Determine the (X, Y) coordinate at the center of the cell enclosing the given text.  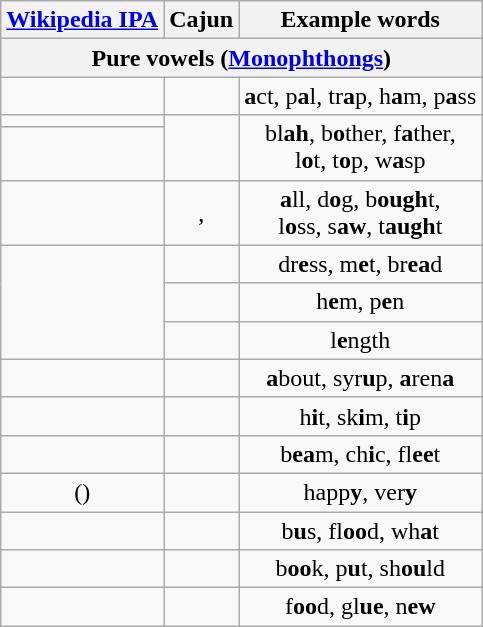
length (360, 340)
Wikipedia IPA (82, 20)
bus, flood, what (360, 531)
all, dog, bought,loss, saw, taught (360, 212)
() (82, 492)
Example words (360, 20)
hit, skim, tip (360, 416)
beam, chic, fleet (360, 454)
hem, pen (360, 302)
dress, met, bread (360, 264)
food, glue, new (360, 607)
Pure vowels (Monophthongs) (242, 58)
book, put, should (360, 569)
about, syrup, arena (360, 378)
act, pal, trap, ham, pass (360, 96)
happy, very (360, 492)
, (202, 212)
Cajun (202, 20)
blah, bother, father,lot, top, wasp (360, 148)
